Return the [x, y] coordinate for the center point of the cell that contains the specified text.  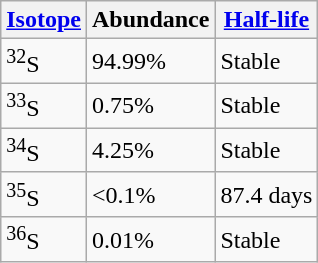
33S [44, 106]
32S [44, 62]
35S [44, 194]
<0.1% [150, 194]
4.25% [150, 150]
94.99% [150, 62]
87.4 days [266, 194]
Half-life [266, 20]
0.75% [150, 106]
Abundance [150, 20]
0.01% [150, 240]
Isotope [44, 20]
34S [44, 150]
36S [44, 240]
